Determine the (x, y) coordinate at the center of the cell enclosing the given text.  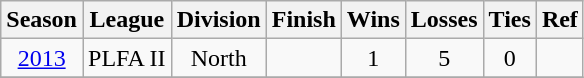
League (126, 20)
Season (42, 20)
Wins (373, 20)
PLFA II (126, 58)
2013 (42, 58)
Ref (560, 20)
Finish (304, 20)
5 (444, 58)
1 (373, 58)
Division (218, 20)
Ties (510, 20)
0 (510, 58)
Losses (444, 20)
North (218, 58)
